Provide the (x, y) coordinate of the cell's center where the given text is located.  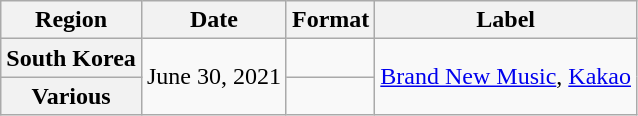
Date (214, 20)
June 30, 2021 (214, 77)
Various (72, 96)
Label (506, 20)
Region (72, 20)
Format (330, 20)
South Korea (72, 58)
Brand New Music, Kakao (506, 77)
